Provide the [X, Y] coordinate of the cell's center where the given text is located.  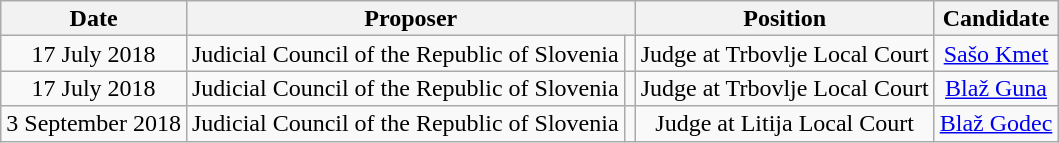
Candidate [996, 18]
3 September 2018 [94, 124]
Blaž Godec [996, 124]
Proposer [410, 18]
Date [94, 18]
Blaž Guna [996, 88]
Judge at Litija Local Court [784, 124]
Sašo Kmet [996, 54]
Position [784, 18]
